Detect which cell encompasses the target text, then output its (X, Y) center coordinate. 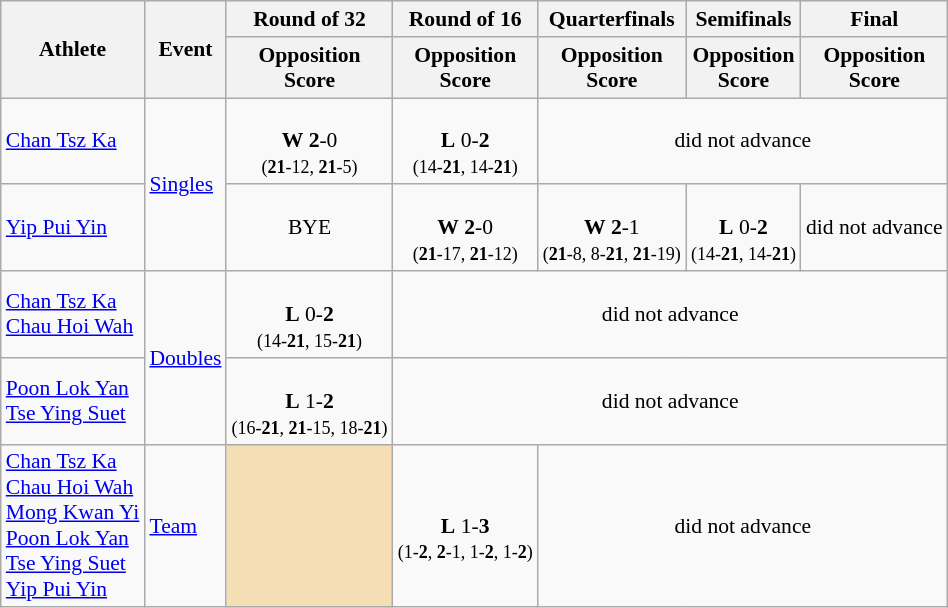
Final (874, 19)
Singles (185, 184)
Doubles (185, 358)
W 2-0(21-12, 21-5) (309, 142)
Chan Tsz Ka Chau Hoi WahMong Kwan Yi Poon Lok Yan Tse Ying Suet Yip Pui Yin (73, 526)
BYE (309, 228)
Round of 16 (466, 19)
Round of 32 (309, 19)
Semifinals (744, 19)
Event (185, 50)
Chan Tsz Ka (73, 142)
Poon Lok Yan Tse Ying Suet (73, 402)
W 2-1(21-8, 8-21, 21-19) (612, 228)
Athlete (73, 50)
L 1-2(16-21, 21-15, 18-21) (309, 402)
L 1-3(1-2, 2-1, 1-2, 1-2) (466, 526)
L 0-2(14-21, 15-21) (309, 314)
Quarterfinals (612, 19)
Yip Pui Yin (73, 228)
Chan Tsz Ka Chau Hoi Wah (73, 314)
W 2-0(21-17, 21-12) (466, 228)
Team (185, 526)
